Detect which cell encompasses the target text, then output its [X, Y] center coordinate. 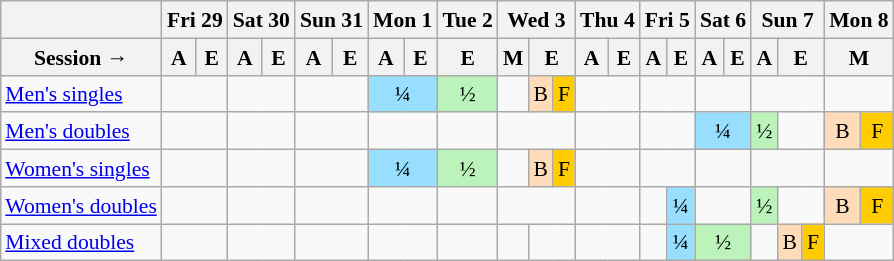
Women's singles [81, 168]
Mon 8 [858, 20]
Wed 3 [536, 20]
Fri 29 [195, 20]
Thu 4 [608, 20]
Sat 30 [262, 20]
Women's doubles [81, 204]
Session → [81, 56]
Men's doubles [81, 130]
Sun 31 [332, 20]
Sun 7 [788, 20]
Mixed doubles [81, 242]
Sat 6 [723, 20]
Tue 2 [467, 20]
Fri 5 [668, 20]
Mon 1 [402, 20]
Men's singles [81, 94]
